Return [X, Y] of the center of cell containing provided text 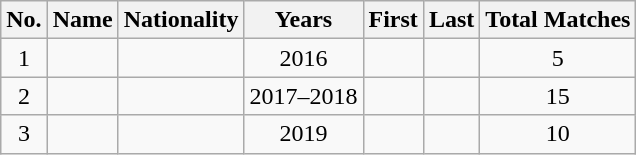
2016 [304, 58]
3 [24, 134]
Last [451, 20]
Nationality [181, 20]
15 [558, 96]
1 [24, 58]
10 [558, 134]
2017–2018 [304, 96]
2 [24, 96]
Total Matches [558, 20]
Name [82, 20]
2019 [304, 134]
No. [24, 20]
5 [558, 58]
Years [304, 20]
First [393, 20]
